Extract the [X, Y] coordinate from the center of the cell holding the provided text.  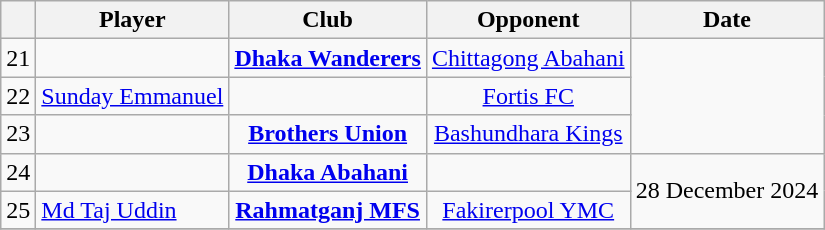
Chittagong Abahani [528, 58]
22 [18, 96]
Player [132, 20]
Sunday Emmanuel [132, 96]
Bashundhara Kings [528, 134]
Date [727, 20]
Md Taj Uddin [132, 210]
24 [18, 172]
Dhaka Wanderers [328, 58]
Rahmatganj MFS [328, 210]
Fakirerpool YMC [528, 210]
Club [328, 20]
Fortis FC [528, 96]
Opponent [528, 20]
21 [18, 58]
28 December 2024 [727, 191]
Brothers Union [328, 134]
23 [18, 134]
Dhaka Abahani [328, 172]
25 [18, 210]
